Pinpoint the cell where the given text exists, returning its (x, y) midpoint coordinate. 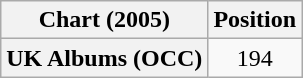
Chart (2005) (104, 20)
194 (255, 58)
Position (255, 20)
UK Albums (OCC) (104, 58)
